Pinpoint the cell where the given text exists, returning its [X, Y] midpoint coordinate. 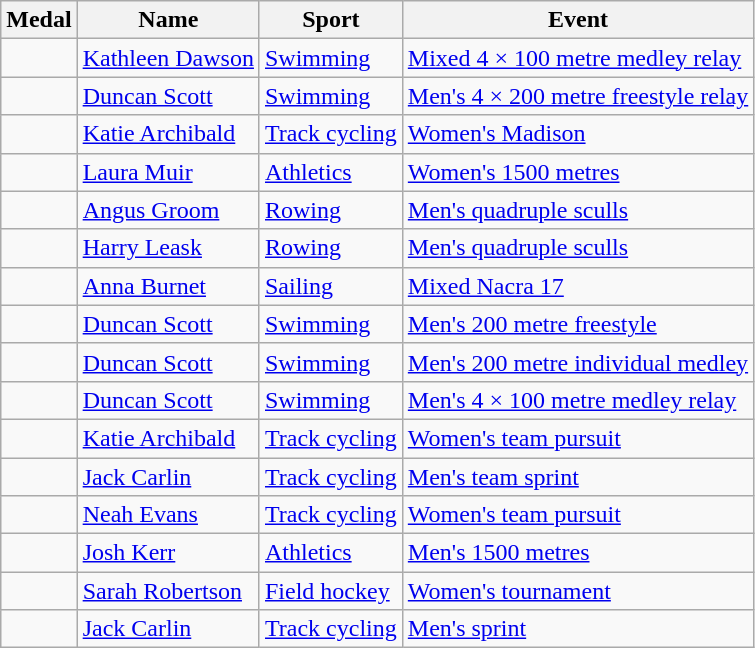
Men's 200 metre freestyle [578, 324]
Sarah Robertson [168, 591]
Name [168, 20]
Men's sprint [578, 629]
Kathleen Dawson [168, 58]
Angus Groom [168, 210]
Men's 1500 metres [578, 553]
Men's 4 × 200 metre freestyle relay [578, 96]
Neah Evans [168, 515]
Women's Madison [578, 134]
Mixed 4 × 100 metre medley relay [578, 58]
Sport [330, 20]
Women's tournament [578, 591]
Anna Burnet [168, 286]
Josh Kerr [168, 553]
Harry Leask [168, 248]
Event [578, 20]
Laura Muir [168, 172]
Women's 1500 metres [578, 172]
Mixed Nacra 17 [578, 286]
Sailing [330, 286]
Medal [39, 20]
Men's 200 metre individual medley [578, 362]
Field hockey [330, 591]
Men's team sprint [578, 477]
Men's 4 × 100 metre medley relay [578, 400]
